Provide the (X, Y) coordinate of the cell's center where the given text is located.  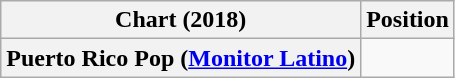
Chart (2018) (181, 20)
Position (408, 20)
Puerto Rico Pop (Monitor Latino) (181, 58)
